Output the (x, y) coordinate of the center of the cell containing the given text.  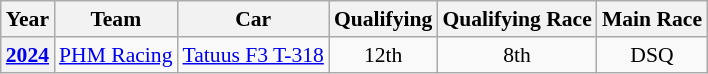
Year (28, 19)
Main Race (652, 19)
Qualifying Race (516, 19)
DSQ (652, 55)
PHM Racing (116, 55)
Car (254, 19)
2024 (28, 55)
8th (516, 55)
Tatuus F3 T-318 (254, 55)
Qualifying (383, 19)
12th (383, 55)
Team (116, 19)
